Locate the cell with the specified text and output its [x, y] center coordinate. 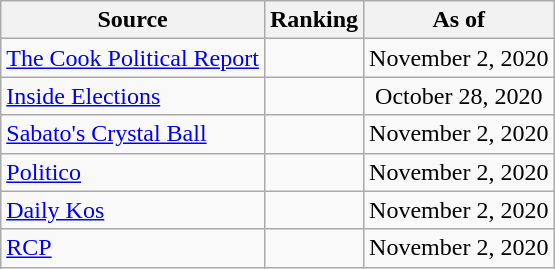
As of [459, 20]
Ranking [314, 20]
Sabato's Crystal Ball [133, 134]
The Cook Political Report [133, 58]
Politico [133, 172]
Daily Kos [133, 210]
October 28, 2020 [459, 96]
Source [133, 20]
RCP [133, 248]
Inside Elections [133, 96]
